Output the (x, y) coordinate of the center of the cell containing the given text.  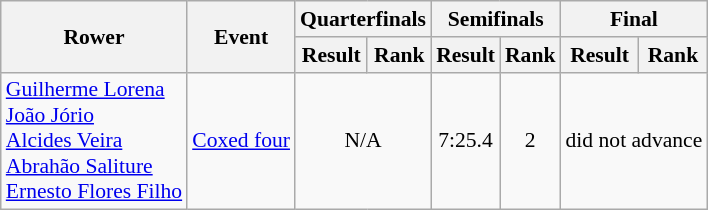
did not advance (634, 141)
2 (530, 141)
Semifinals (496, 19)
Guilherme Lorena João Jório Alcides Veira Abrahão Saliture Ernesto Flores Filho (94, 141)
7:25.4 (466, 141)
Quarterfinals (363, 19)
Coxed four (241, 141)
N/A (363, 141)
Rower (94, 36)
Final (634, 19)
Event (241, 36)
